From the cell containing the given text, extract its center point as [x, y] coordinate. 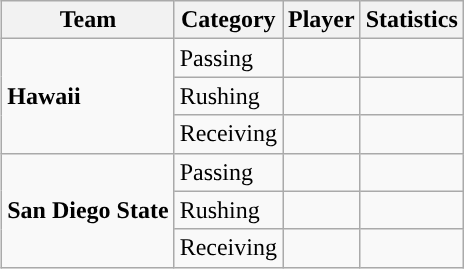
Statistics [412, 20]
Hawaii [88, 96]
Player [321, 20]
Category [228, 20]
San Diego State [88, 210]
Team [88, 20]
